Extract the (x, y) coordinate from the center of the cell holding the provided text.  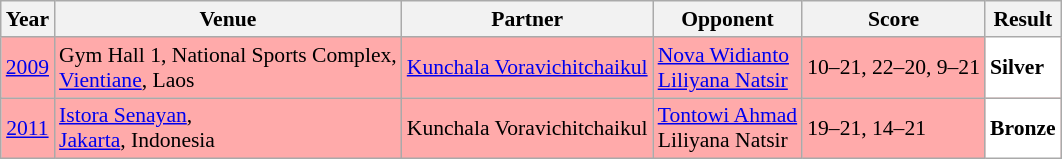
19–21, 14–21 (894, 128)
2011 (28, 128)
Gym Hall 1, National Sports Complex,Vientiane, Laos (228, 68)
Silver (1023, 68)
Tontowi Ahmad Liliyana Natsir (728, 128)
Bronze (1023, 128)
Result (1023, 19)
Year (28, 19)
10–21, 22–20, 9–21 (894, 68)
2009 (28, 68)
Nova Widianto Liliyana Natsir (728, 68)
Score (894, 19)
Opponent (728, 19)
Venue (228, 19)
Istora Senayan,Jakarta, Indonesia (228, 128)
Partner (528, 19)
